From the cell containing the given text, extract its center point as (X, Y) coordinate. 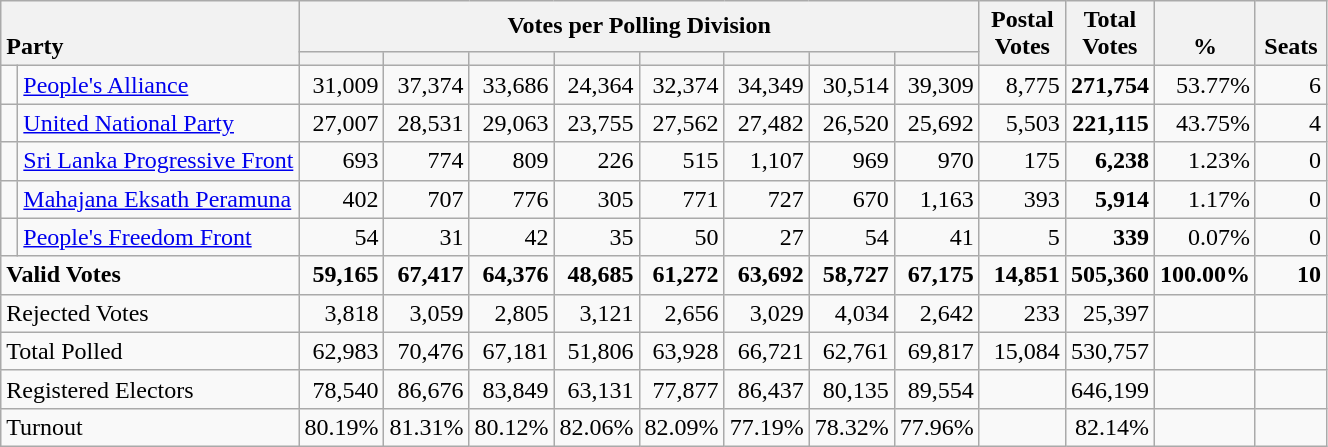
86,676 (426, 389)
707 (426, 199)
693 (342, 161)
82.14% (1110, 427)
3,121 (596, 313)
305 (596, 199)
62,761 (852, 351)
402 (342, 199)
100.00% (1204, 275)
646,199 (1110, 389)
58,727 (852, 275)
1,163 (936, 199)
34,349 (766, 85)
6 (1290, 85)
80.12% (512, 427)
27 (766, 237)
3,029 (766, 313)
2,805 (512, 313)
727 (766, 199)
530,757 (1110, 351)
32,374 (682, 85)
Votes per Polling Division (639, 26)
10 (1290, 275)
339 (1110, 237)
5,914 (1110, 199)
48,685 (596, 275)
United National Party (158, 123)
53.77% (1204, 85)
50 (682, 237)
14,851 (1022, 275)
0.07% (1204, 237)
Mahajana Eksath Peramuna (158, 199)
63,928 (682, 351)
23,755 (596, 123)
25,692 (936, 123)
28,531 (426, 123)
271,754 (1110, 85)
2,656 (682, 313)
83,849 (512, 389)
66,721 (766, 351)
175 (1022, 161)
27,007 (342, 123)
78.32% (852, 427)
39,309 (936, 85)
226 (596, 161)
2,642 (936, 313)
35 (596, 237)
51,806 (596, 351)
81.31% (426, 427)
8,775 (1022, 85)
4 (1290, 123)
Rejected Votes (150, 313)
78,540 (342, 389)
Turnout (150, 427)
1.17% (1204, 199)
Total Polled (150, 351)
62,983 (342, 351)
1.23% (1204, 161)
3,818 (342, 313)
670 (852, 199)
People's Freedom Front (158, 237)
43.75% (1204, 123)
82.06% (596, 427)
29,063 (512, 123)
86,437 (766, 389)
969 (852, 161)
30,514 (852, 85)
6,238 (1110, 161)
1,107 (766, 161)
25,397 (1110, 313)
63,692 (766, 275)
80.19% (342, 427)
67,417 (426, 275)
59,165 (342, 275)
42 (512, 237)
5 (1022, 237)
26,520 (852, 123)
24,364 (596, 85)
77.19% (766, 427)
515 (682, 161)
Seats (1290, 34)
33,686 (512, 85)
771 (682, 199)
27,562 (682, 123)
5,503 (1022, 123)
4,034 (852, 313)
505,360 (1110, 275)
% (1204, 34)
70,476 (426, 351)
80,135 (852, 389)
233 (1022, 313)
41 (936, 237)
Registered Electors (150, 389)
31 (426, 237)
PostalVotes (1022, 34)
809 (512, 161)
69,817 (936, 351)
64,376 (512, 275)
27,482 (766, 123)
Total Votes (1110, 34)
89,554 (936, 389)
67,175 (936, 275)
970 (936, 161)
31,009 (342, 85)
776 (512, 199)
77,877 (682, 389)
67,181 (512, 351)
774 (426, 161)
61,272 (682, 275)
Party (150, 34)
393 (1022, 199)
3,059 (426, 313)
82.09% (682, 427)
Sri Lanka Progressive Front (158, 161)
77.96% (936, 427)
37,374 (426, 85)
15,084 (1022, 351)
63,131 (596, 389)
221,115 (1110, 123)
Valid Votes (150, 275)
People's Alliance (158, 85)
